Detect which cell encompasses the target text, then output its [X, Y] center coordinate. 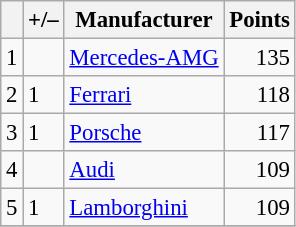
Audi [144, 170]
Ferrari [144, 95]
135 [260, 58]
Mercedes-AMG [144, 58]
+/– [44, 20]
2 [12, 95]
5 [12, 208]
118 [260, 95]
4 [12, 170]
Porsche [144, 133]
117 [260, 133]
Lamborghini [144, 208]
Manufacturer [144, 20]
3 [12, 133]
Points [260, 20]
